Pinpoint the cell where the given text exists, returning its [x, y] midpoint coordinate. 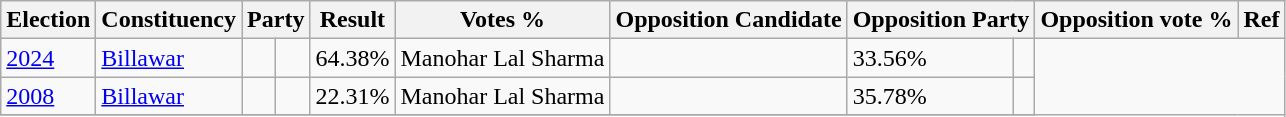
Opposition Candidate [728, 20]
Election [48, 20]
35.78% [930, 96]
Constituency [169, 20]
2024 [48, 58]
Opposition vote % [1136, 20]
22.31% [352, 96]
2008 [48, 96]
33.56% [930, 58]
Votes % [502, 20]
Party [276, 20]
Ref [1262, 20]
64.38% [352, 58]
Opposition Party [941, 20]
Result [352, 20]
